Pinpoint the cell where the given text exists, returning its (X, Y) midpoint coordinate. 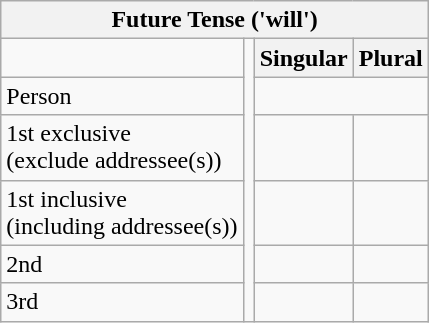
1st exclusive(exclude addressee(s)) (122, 148)
Plural (390, 58)
2nd (122, 264)
1st inclusive(including addressee(s)) (122, 212)
Person (122, 96)
Singular (304, 58)
3rd (122, 302)
Future Tense ('will') (215, 20)
